Identify which cell holds the provided text, then report its (x, y) central coordinate. 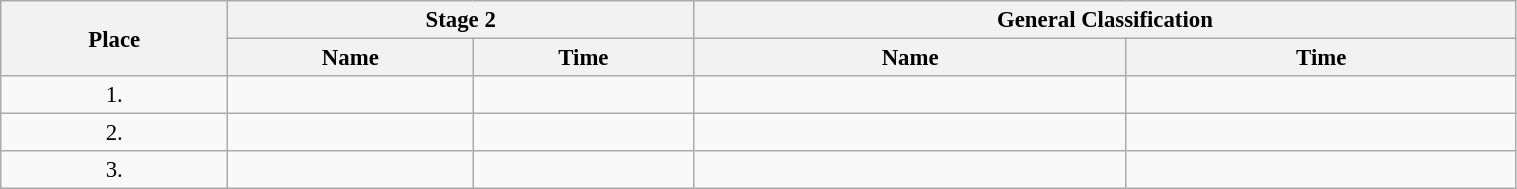
Stage 2 (461, 20)
3. (114, 170)
1. (114, 95)
2. (114, 133)
Place (114, 38)
General Classification (1105, 20)
